For the text-containing cell, return its midpoint in (X, Y) coordinate format. 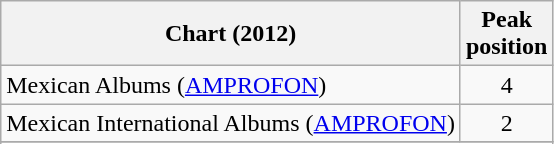
Mexican Albums (AMPROFON) (231, 85)
Chart (2012) (231, 34)
4 (506, 85)
2 (506, 123)
Mexican International Albums (AMPROFON) (231, 123)
Peakposition (506, 34)
